Identify which cell holds the provided text, then report its [x, y] central coordinate. 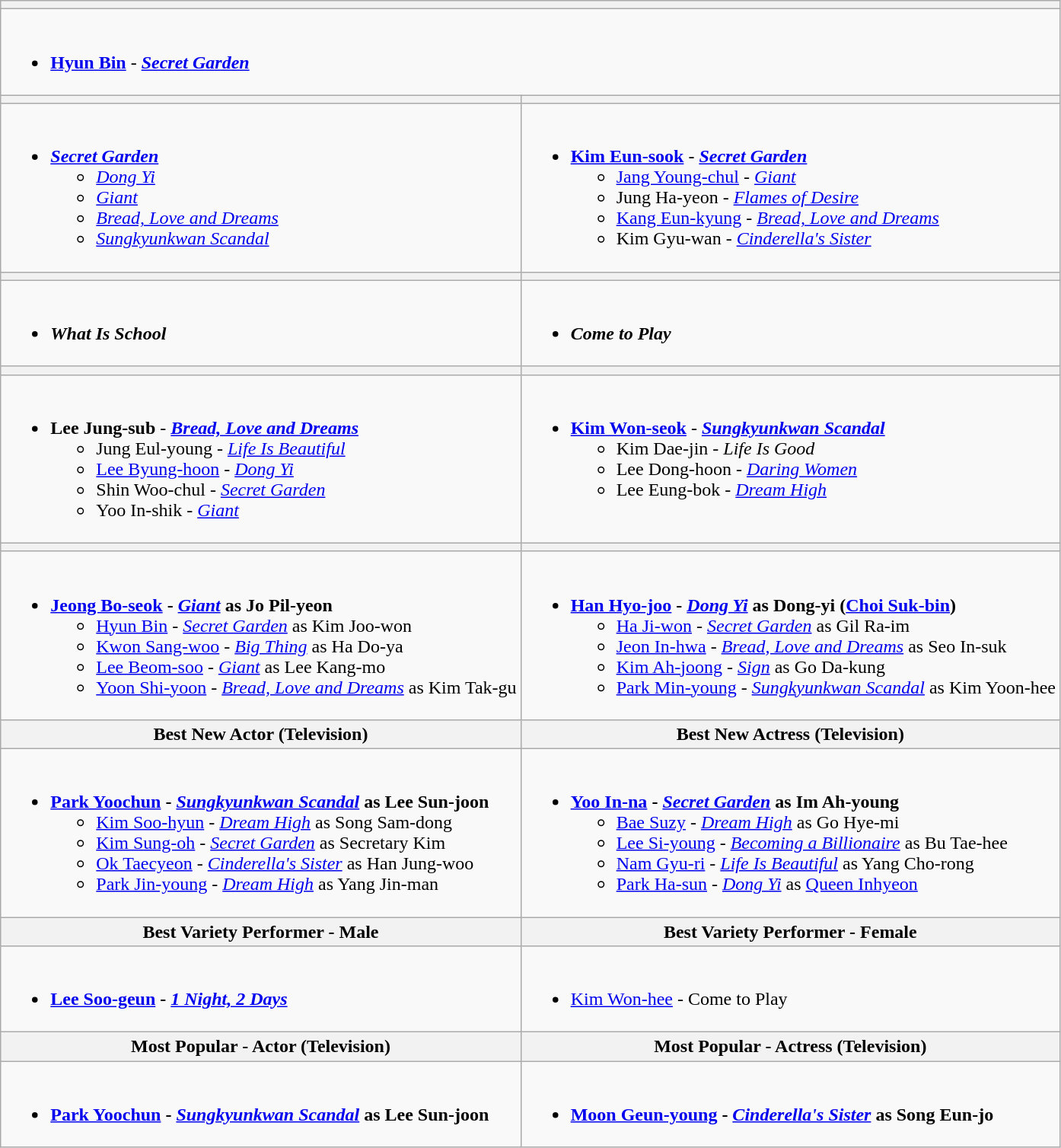
Best New Actress (Television) [790, 734]
Moon Geun-young - Cinderella's Sister as Song Eun-jo [790, 1104]
Secret GardenDong YiGiantBread, Love and DreamsSungkyunkwan Scandal [260, 187]
Lee Soo-geun - 1 Night, 2 Days [260, 990]
Kim Won-hee - Come to Play [790, 990]
Most Popular - Actress (Television) [790, 1047]
Kim Won-seok - Sungkyunkwan ScandalKim Dae-jin - Life Is GoodLee Dong-hoon - Daring WomenLee Eung-bok - Dream High [790, 458]
Park Yoochun - Sungkyunkwan Scandal as Lee Sun-joon [260, 1104]
Best Variety Performer - Male [260, 931]
What Is School [260, 323]
Best Variety Performer - Female [790, 931]
Most Popular - Actor (Television) [260, 1047]
Lee Jung-sub - Bread, Love and DreamsJung Eul-young - Life Is BeautifulLee Byung-hoon - Dong YiShin Woo-chul - Secret GardenYoo In-shik - Giant [260, 458]
Come to Play [790, 323]
Hyun Bin - Secret Garden [530, 52]
Best New Actor (Television) [260, 734]
